Output the [x, y] coordinate of the center of the cell containing the given text.  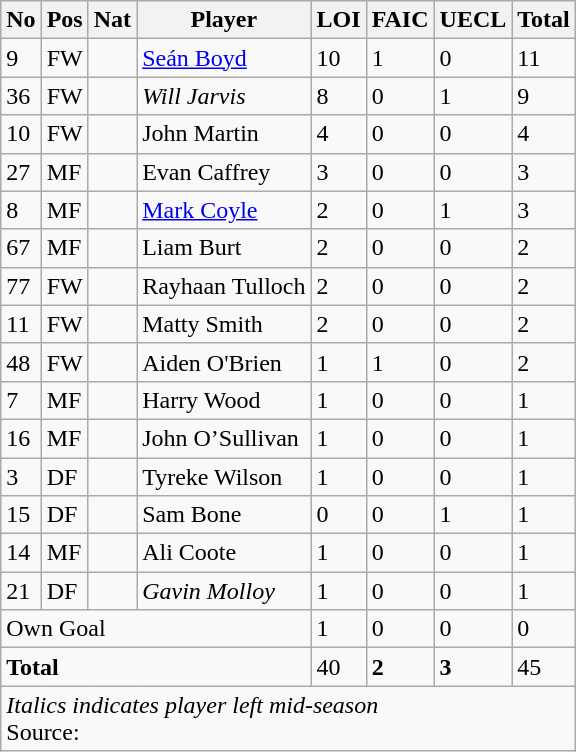
Tyreke Wilson [224, 477]
Player [224, 20]
Aiden O'Brien [224, 362]
36 [21, 96]
45 [544, 667]
Pos [64, 20]
48 [21, 362]
67 [21, 248]
LOI [338, 20]
FAIC [400, 20]
Nat [112, 20]
Gavin Molloy [224, 591]
Ali Coote [224, 553]
No [21, 20]
21 [21, 591]
Italics indicates player left mid-seasonSource: [288, 718]
UECL [473, 20]
40 [338, 667]
16 [21, 438]
14 [21, 553]
77 [21, 286]
Evan Caffrey [224, 172]
7 [21, 400]
Rayhaan Tulloch [224, 286]
Own Goal [156, 629]
Mark Coyle [224, 210]
Will Jarvis [224, 96]
Harry Wood [224, 400]
15 [21, 515]
Matty Smith [224, 324]
Sam Bone [224, 515]
John Martin [224, 134]
Seán Boyd [224, 58]
John O’Sullivan [224, 438]
27 [21, 172]
Liam Burt [224, 248]
